Locate the cell with the specified text and output its (X, Y) center coordinate. 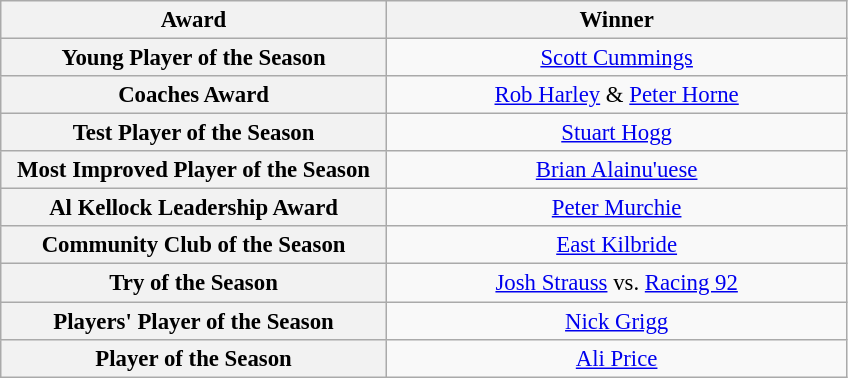
Scott Cummings (616, 58)
Young Player of the Season (194, 58)
Al Kellock Leadership Award (194, 208)
Community Club of the Season (194, 245)
Winner (616, 20)
East Kilbride (616, 245)
Ali Price (616, 358)
Players' Player of the Season (194, 321)
Coaches Award (194, 95)
Rob Harley & Peter Horne (616, 95)
Award (194, 20)
Test Player of the Season (194, 133)
Brian Alainu'uese (616, 170)
Peter Murchie (616, 208)
Nick Grigg (616, 321)
Most Improved Player of the Season (194, 170)
Josh Strauss vs. Racing 92 (616, 283)
Player of the Season (194, 358)
Stuart Hogg (616, 133)
Try of the Season (194, 283)
